Determine the (X, Y) coordinate at the center of the cell enclosing the given text.  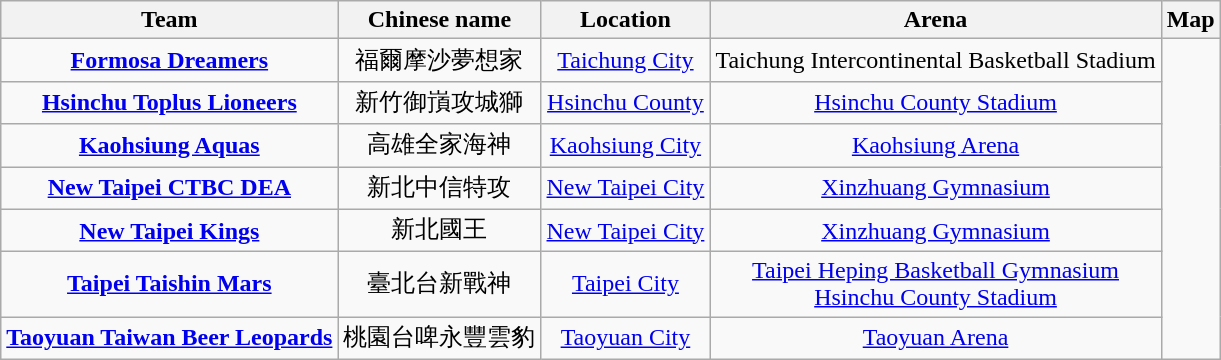
高雄全家海神 (440, 146)
Taipei Heping Basketball GymnasiumHsinchu County Stadium (936, 284)
Taoyuan Taiwan Beer Leopards (170, 338)
Team (170, 20)
Taoyuan Arena (936, 338)
Taichung City (626, 60)
桃園台啤永豐雲豹 (440, 338)
新北國王 (440, 230)
Hsinchu County (626, 102)
Taipei City (626, 284)
福爾摩沙夢想家 (440, 60)
Kaohsiung City (626, 146)
Chinese name (440, 20)
新竹御嵿攻城獅 (440, 102)
臺北台新戰神 (440, 284)
Kaohsiung Arena (936, 146)
Map (1190, 20)
Taipei Taishin Mars (170, 284)
Hsinchu Toplus Lioneers (170, 102)
Taoyuan City (626, 338)
Kaohsiung Aquas (170, 146)
Taichung Intercontinental Basketball Stadium (936, 60)
Arena (936, 20)
Location (626, 20)
New Taipei CTBC DEA (170, 188)
新北中信特攻 (440, 188)
Formosa Dreamers (170, 60)
Hsinchu County Stadium (936, 102)
New Taipei Kings (170, 230)
